Locate the cell with the specified text and output its [X, Y] center coordinate. 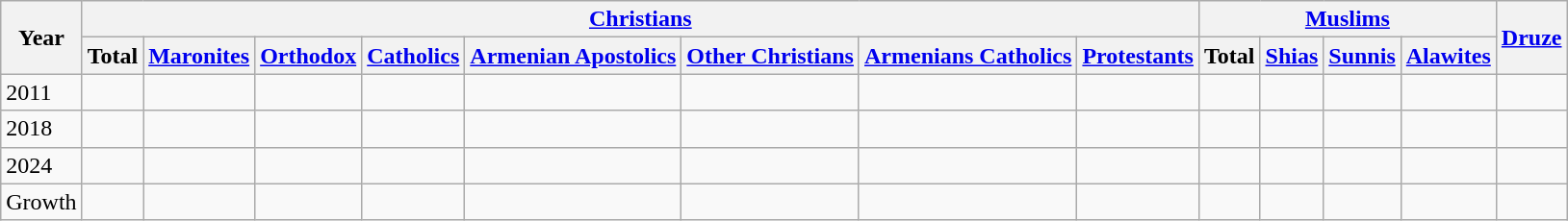
Catholics [414, 56]
Christians [640, 19]
2011 [41, 92]
Sunnis [1362, 56]
Shias [1292, 56]
Armenians Catholics [967, 56]
Orthodox [308, 56]
Druze [1531, 37]
Alawites [1448, 56]
Growth [41, 202]
Protestants [1138, 56]
Maronites [199, 56]
Other Christians [770, 56]
Armenian Apostolics [574, 56]
Muslims [1348, 19]
2024 [41, 165]
2018 [41, 129]
Year [41, 37]
